Extract the [X, Y] coordinate from the center of the cell holding the provided text.  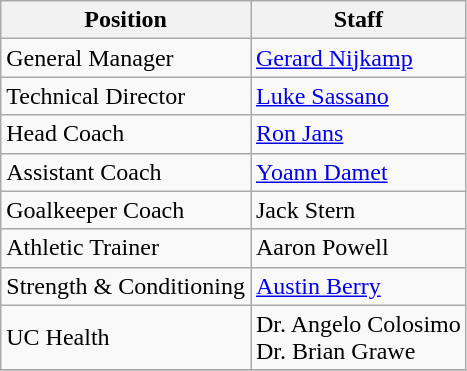
Gerard Nijkamp [358, 58]
General Manager [126, 58]
Yoann Damet [358, 172]
Dr. Angelo Colosimo Dr. Brian Grawe [358, 338]
Goalkeeper Coach [126, 210]
Position [126, 20]
Technical Director [126, 96]
Jack Stern [358, 210]
Luke Sassano [358, 96]
Head Coach [126, 134]
Staff [358, 20]
Ron Jans [358, 134]
Assistant Coach [126, 172]
Strength & Conditioning [126, 286]
Austin Berry [358, 286]
Aaron Powell [358, 248]
Athletic Trainer [126, 248]
UC Health [126, 338]
